Find where the given text appears and provide that cell's center as (x, y) coordinate. 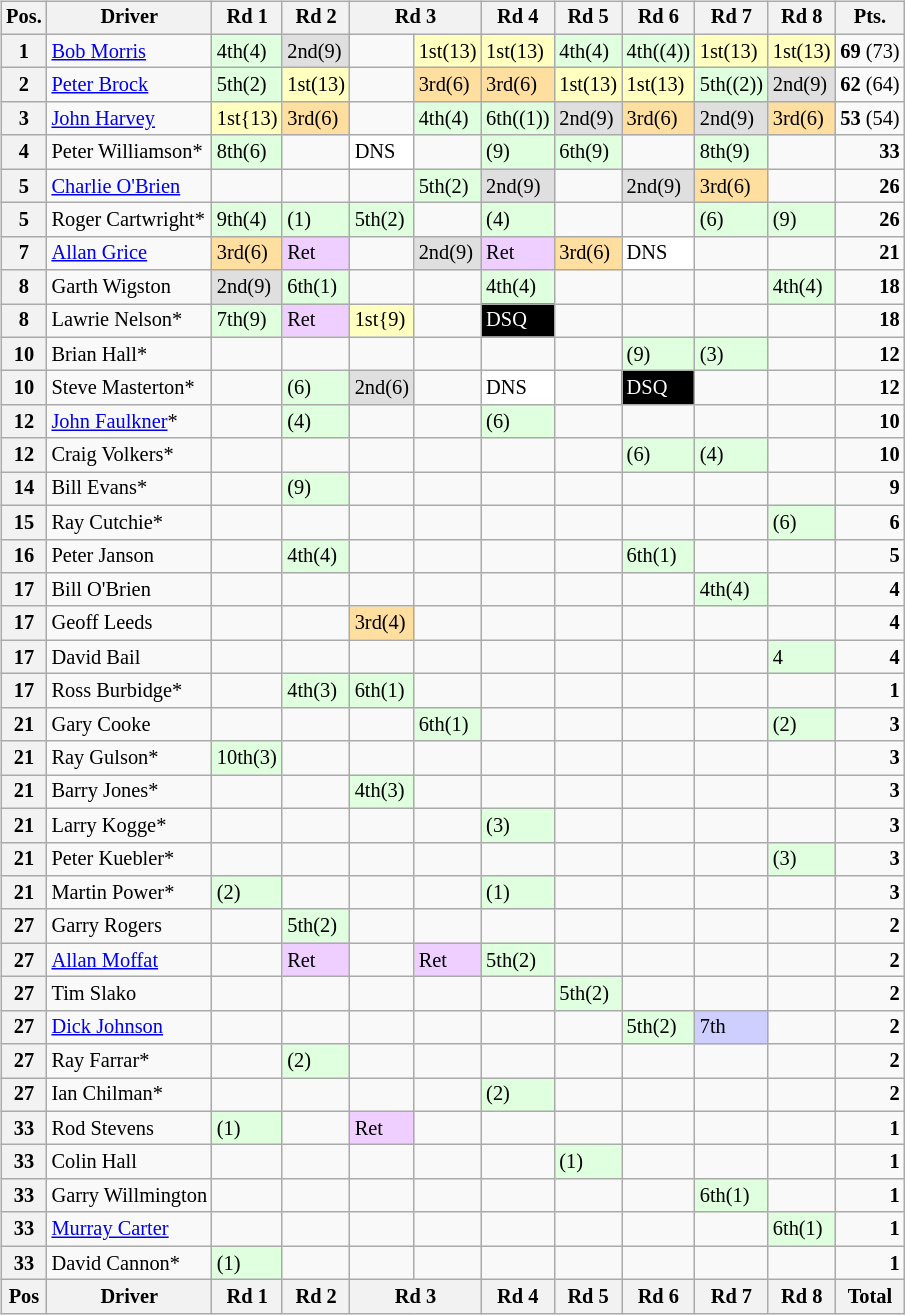
6 (870, 522)
10th(3) (247, 758)
Peter Williamson* (130, 152)
Bob Morris (130, 51)
Charlie O'Brien (130, 186)
Bill Evans* (130, 489)
Larry Kogge* (130, 825)
Allan Grice (130, 253)
John Harvey (130, 119)
8th(6) (247, 152)
Garth Wigston (130, 287)
Peter Brock (130, 85)
9th(4) (247, 220)
Geoff Leeds (130, 623)
Ross Burbidge* (130, 691)
Rod Stevens (130, 1128)
Peter Kuebler* (130, 859)
Roger Cartwright* (130, 220)
14 (24, 489)
62 (64) (870, 85)
Brian Hall* (130, 354)
John Faulkner* (130, 422)
1st{9) (382, 321)
4th((4)) (658, 51)
Steve Masterton* (130, 388)
1st{13) (247, 119)
7th(9) (247, 321)
5th((2)) (732, 85)
Lawrie Nelson* (130, 321)
53 (54) (870, 119)
Ray Cutchie* (130, 522)
8th(9) (732, 152)
Pos (24, 1297)
Total (870, 1297)
69 (73) (870, 51)
7 (24, 253)
Ian Chilman* (130, 1095)
Martin Power* (130, 893)
David Bail (130, 657)
Allan Moffat (130, 960)
Peter Janson (130, 556)
David Cannon* (130, 1263)
Ray Farrar* (130, 1061)
9 (870, 489)
6th(9) (588, 152)
Dick Johnson (130, 1027)
Tim Slako (130, 994)
Gary Cooke (130, 724)
7th (732, 1027)
16 (24, 556)
6th((1)) (518, 119)
Pts. (870, 18)
3rd(4) (382, 623)
15 (24, 522)
Bill O'Brien (130, 590)
2nd(6) (382, 388)
Craig Volkers* (130, 455)
Pos. (24, 18)
Garry Willmington (130, 1196)
Barry Jones* (130, 792)
Murray Carter (130, 1229)
Garry Rogers (130, 926)
Ray Gulson* (130, 758)
Colin Hall (130, 1162)
